Determine the [X, Y] coordinate at the center of the cell enclosing the given text.  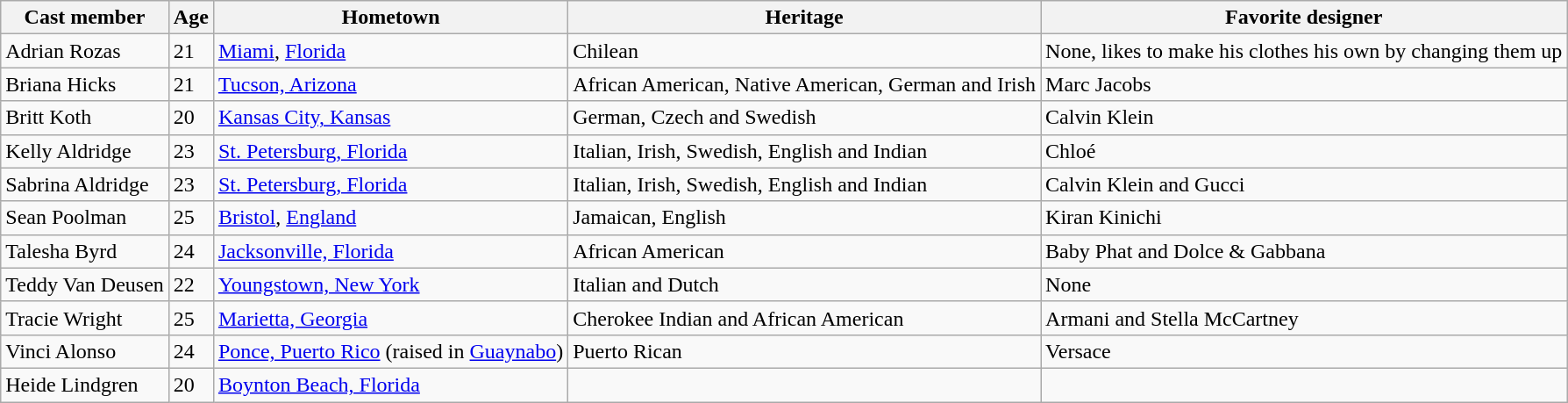
Tucson, Arizona [390, 84]
Marc Jacobs [1304, 84]
Kelly Aldridge [85, 151]
Boynton Beach, Florida [390, 385]
Bristol, England [390, 218]
Cherokee Indian and African American [805, 318]
Versace [1304, 351]
Sabrina Aldridge [85, 184]
Chloé [1304, 151]
German, Czech and Swedish [805, 118]
22 [191, 284]
Miami, Florida [390, 51]
Britt Koth [85, 118]
Marietta, Georgia [390, 318]
Kansas City, Kansas [390, 118]
Heide Lindgren [85, 385]
Vinci Alonso [85, 351]
Kiran Kinichi [1304, 218]
Ponce, Puerto Rico (raised in Guaynabo) [390, 351]
Jamaican, English [805, 218]
Talesha Byrd [85, 251]
Puerto Rican [805, 351]
Youngstown, New York [390, 284]
Favorite designer [1304, 18]
Calvin Klein and Gucci [1304, 184]
None [1304, 284]
Italian and Dutch [805, 284]
Jacksonville, Florida [390, 251]
Calvin Klein [1304, 118]
None, likes to make his clothes his own by changing them up [1304, 51]
Adrian Rozas [85, 51]
Hometown [390, 18]
Armani and Stella McCartney [1304, 318]
Baby Phat and Dolce & Gabbana [1304, 251]
Teddy Van Deusen [85, 284]
Tracie Wright [85, 318]
Chilean [805, 51]
African American [805, 251]
Sean Poolman [85, 218]
Age [191, 18]
Heritage [805, 18]
African American, Native American, German and Irish [805, 84]
Cast member [85, 18]
Briana Hicks [85, 84]
